Scan for the cell matching the given text and deliver its (x, y) coordinate at center. 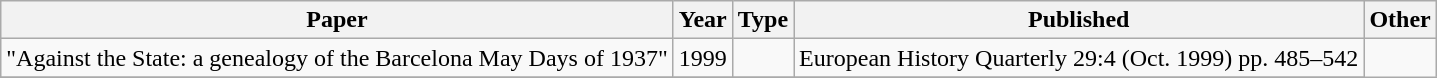
European History Quarterly 29:4 (Oct. 1999) pp. 485–542 (1079, 58)
Paper (337, 20)
"Against the State: a genealogy of the Barcelona May Days of 1937" (337, 58)
Type (762, 20)
Published (1079, 20)
1999 (702, 58)
Year (702, 20)
Other (1400, 20)
